Extract the (x, y) coordinate from the center of the cell holding the provided text.  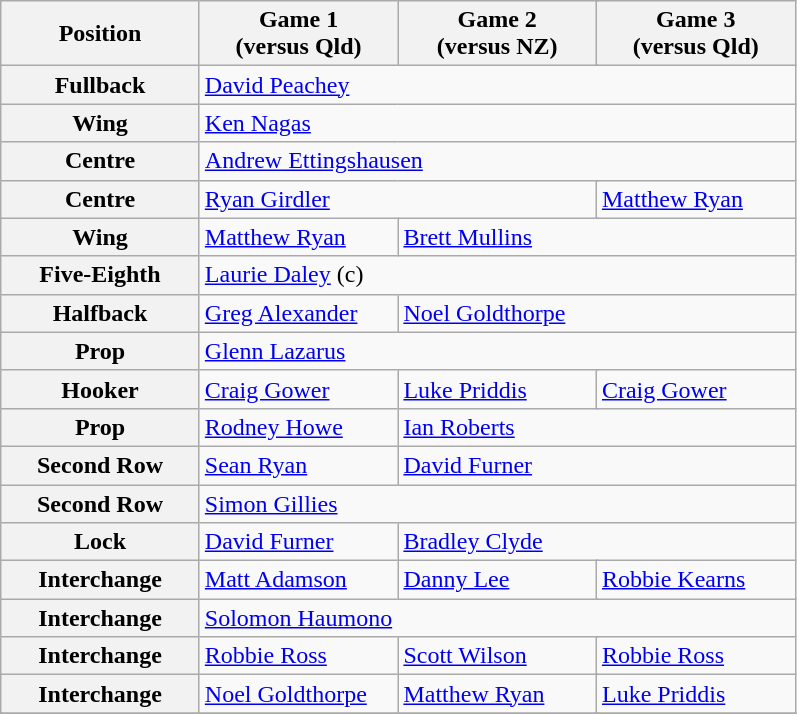
Bradley Clyde (596, 542)
Hooker (100, 389)
Brett Mullins (596, 237)
Greg Alexander (298, 313)
Solomon Haumono (497, 618)
Ken Nagas (497, 123)
Scott Wilson (498, 656)
Andrew Ettingshausen (497, 161)
Five-Eighth (100, 275)
Laurie Daley (c) (497, 275)
Robbie Kearns (696, 580)
Game 3(versus Qld) (696, 34)
Glenn Lazarus (497, 351)
Ian Roberts (596, 427)
Game 1(versus Qld) (298, 34)
Halfback (100, 313)
Position (100, 34)
Ryan Girdler (398, 199)
Game 2(versus NZ) (498, 34)
Simon Gillies (497, 503)
David Peachey (497, 85)
Rodney Howe (298, 427)
Lock (100, 542)
Matt Adamson (298, 580)
Fullback (100, 85)
Sean Ryan (298, 465)
Danny Lee (498, 580)
